Search for the cell housing the specified text and yield its (x, y) center coordinate. 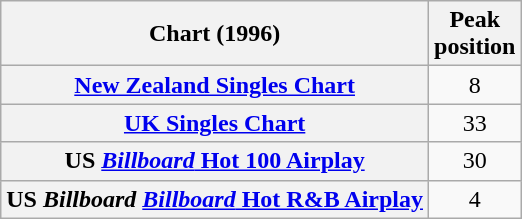
8 (475, 85)
UK Singles Chart (215, 123)
US Billboard Hot 100 Airplay (215, 161)
New Zealand Singles Chart (215, 85)
Chart (1996) (215, 34)
Peakposition (475, 34)
33 (475, 123)
US Billboard Billboard Hot R&B Airplay (215, 199)
4 (475, 199)
30 (475, 161)
